Capture the cell that displays the provided text and extract its (x, y) central coordinate. 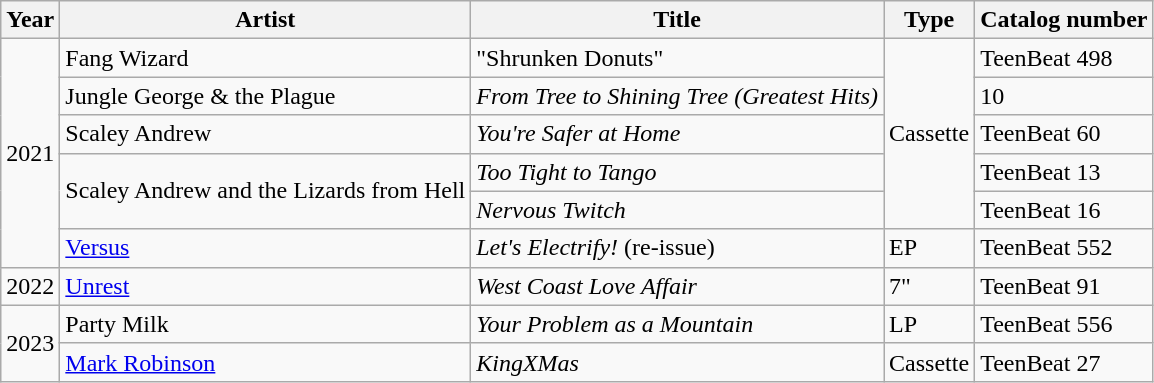
Mark Robinson (266, 362)
Title (678, 20)
Party Milk (266, 324)
Versus (266, 248)
From Tree to Shining Tree (Greatest Hits) (678, 96)
Year (30, 20)
2022 (30, 286)
Scaley Andrew and the Lizards from Hell (266, 191)
West Coast Love Affair (678, 286)
Type (930, 20)
KingXMas (678, 362)
Too Tight to Tango (678, 172)
Catalog number (1064, 20)
2023 (30, 343)
7" (930, 286)
TeenBeat 13 (1064, 172)
Jungle George & the Plague (266, 96)
TeenBeat 556 (1064, 324)
TeenBeat 552 (1064, 248)
LP (930, 324)
TeenBeat 16 (1064, 210)
TeenBeat 91 (1064, 286)
10 (1064, 96)
TeenBeat 60 (1064, 134)
Your Problem as a Mountain (678, 324)
Artist (266, 20)
TeenBeat 27 (1064, 362)
Unrest (266, 286)
Fang Wizard (266, 58)
"Shrunken Donuts" (678, 58)
2021 (30, 153)
Nervous Twitch (678, 210)
EP (930, 248)
You're Safer at Home (678, 134)
Scaley Andrew (266, 134)
TeenBeat 498 (1064, 58)
Let's Electrify! (re-issue) (678, 248)
